For the text-containing cell, return its midpoint in [X, Y] coordinate format. 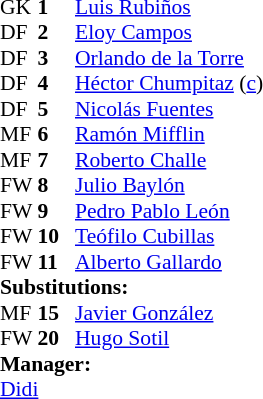
Eloy Campos [169, 33]
8 [57, 185]
Pedro Pablo León [169, 211]
Alberto Gallardo [169, 262]
20 [57, 339]
Ramón Mifflin [169, 135]
15 [57, 313]
6 [57, 135]
11 [57, 262]
5 [57, 109]
Orlando de la Torre [169, 58]
7 [57, 160]
10 [57, 237]
Manager: [132, 364]
Julio Baylón [169, 185]
Roberto Challe [169, 160]
3 [57, 58]
Nicolás Fuentes [169, 109]
Substitutions: [132, 287]
2 [57, 33]
9 [57, 211]
Teófilo Cubillas [169, 237]
Héctor Chumpitaz (c) [169, 83]
4 [57, 83]
Hugo Sotil [169, 339]
Javier González [169, 313]
